Extract the (x, y) coordinate from the center of the cell holding the provided text.  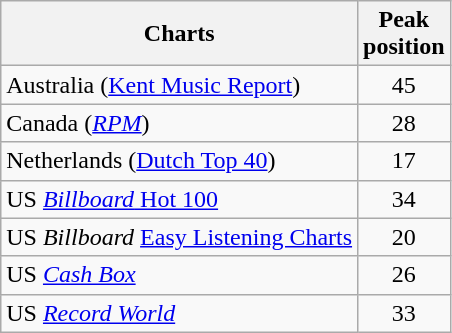
Canada (RPM) (180, 123)
Charts (180, 34)
45 (404, 85)
US Record World (180, 313)
US Cash Box (180, 275)
28 (404, 123)
Peakposition (404, 34)
17 (404, 161)
Netherlands (Dutch Top 40) (180, 161)
34 (404, 199)
20 (404, 237)
33 (404, 313)
Australia (Kent Music Report) (180, 85)
26 (404, 275)
US Billboard Hot 100 (180, 199)
US Billboard Easy Listening Charts (180, 237)
